Return [x, y] of the center of cell containing provided text 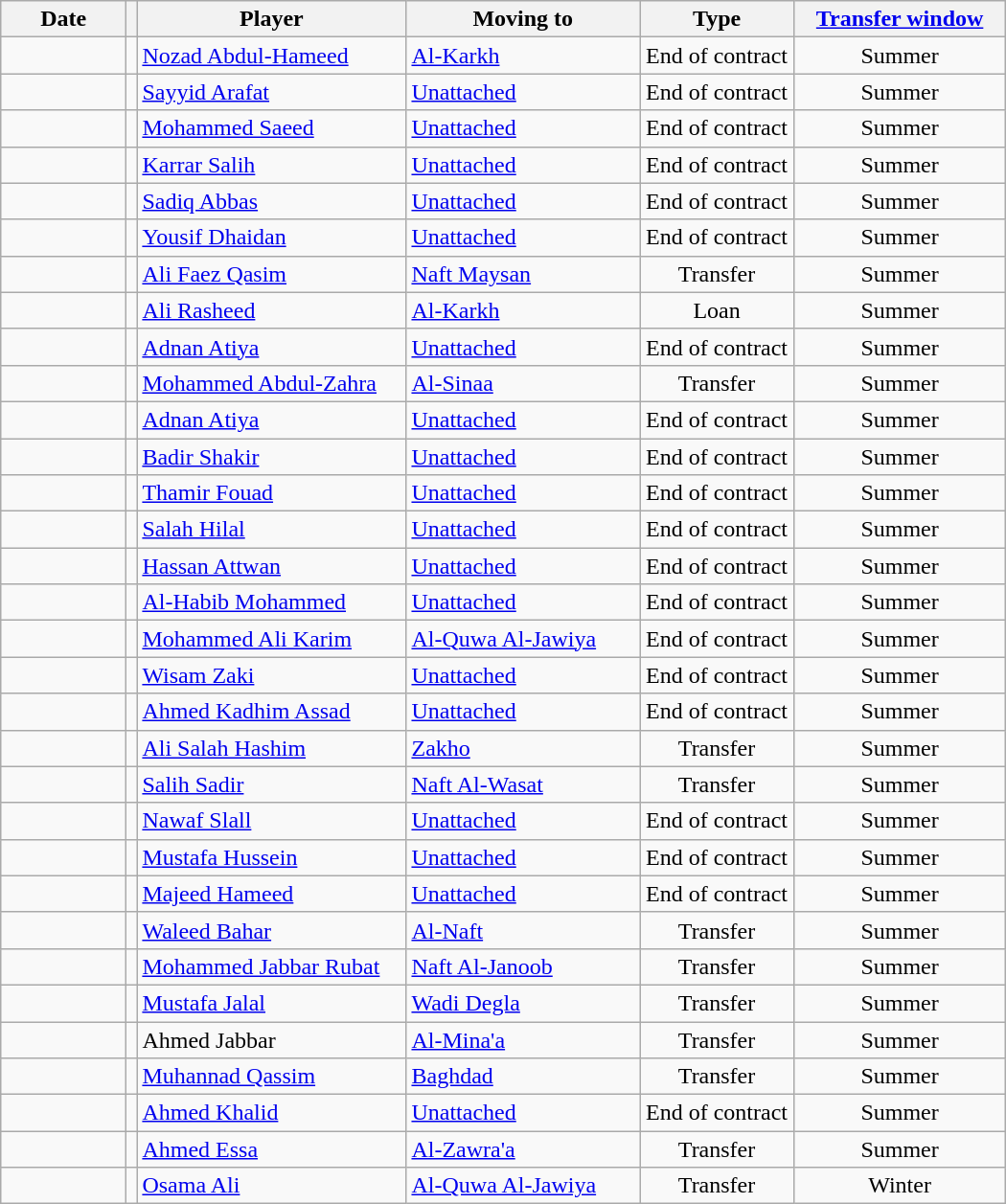
Loan [717, 310]
Mustafa Hussein [272, 857]
Ali Rasheed [272, 310]
Winter [901, 1186]
Karrar Salih [272, 165]
Type [717, 19]
Salah Hilal [272, 530]
Wisam Zaki [272, 675]
Thamir Fouad [272, 493]
Wadi Degla [523, 1003]
Mohammed Jabbar Rubat [272, 966]
Sadiq Abbas [272, 201]
Date [63, 19]
Mohammed Abdul-Zahra [272, 383]
Al-Mina'a [523, 1039]
Badir Shakir [272, 457]
Nawaf Slall [272, 821]
Ahmed Kadhim Assad [272, 712]
Mohammed Ali Karim [272, 639]
Waleed Bahar [272, 930]
Mohammed Saeed [272, 128]
Al-Habib Mohammed [272, 602]
Sayyid Arafat [272, 92]
Hassan Attwan [272, 566]
Transfer window [901, 19]
Nozad Abdul-Hameed [272, 56]
Ahmed Khalid [272, 1113]
Ali Salah Hashim [272, 748]
Salih Sadir [272, 784]
Zakho [523, 748]
Majeed Hameed [272, 894]
Naft Al-Wasat [523, 784]
Moving to [523, 19]
Ahmed Essa [272, 1149]
Baghdad [523, 1077]
Al-Naft [523, 930]
Osama Ali [272, 1186]
Mustafa Jalal [272, 1003]
Al-Zawra'a [523, 1149]
Naft Al-Janoob [523, 966]
Yousif Dhaidan [272, 238]
Ali Faez Qasim [272, 274]
Ahmed Jabbar [272, 1039]
Al-Sinaa [523, 383]
Player [272, 19]
Muhannad Qassim [272, 1077]
Naft Maysan [523, 274]
